For the text-containing cell, return its midpoint in (x, y) coordinate format. 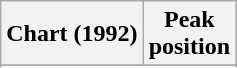
Chart (1992) (72, 34)
Peakposition (189, 34)
